From the cell containing the given text, extract its center point as (X, Y) coordinate. 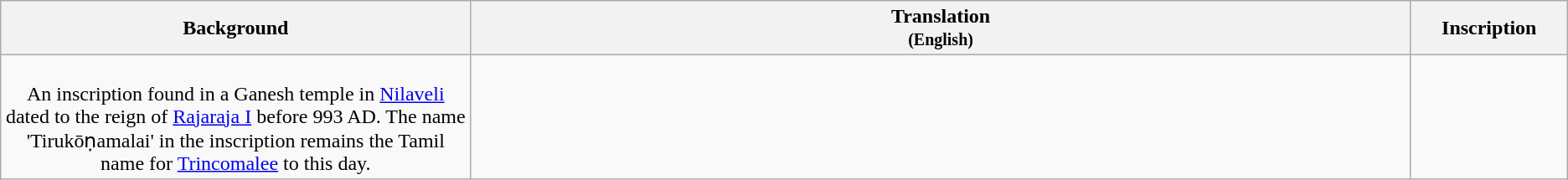
Translation(English) (941, 28)
Inscription (1489, 28)
Background (236, 28)
